Pinpoint the cell where the given text exists, returning its [x, y] midpoint coordinate. 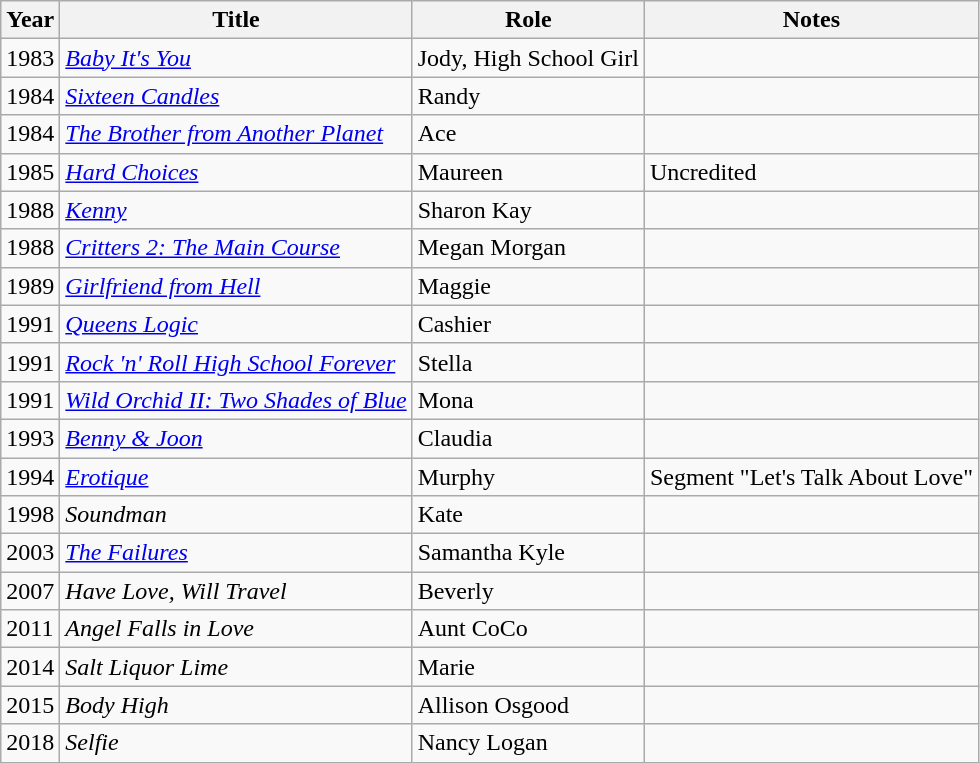
Role [528, 20]
Maggie [528, 286]
Samantha Kyle [528, 553]
Rock 'n' Roll High School Forever [236, 362]
Notes [811, 20]
1998 [30, 515]
Randy [528, 96]
Maureen [528, 172]
Title [236, 20]
1994 [30, 477]
The Brother from Another Planet [236, 134]
Queens Logic [236, 324]
Kenny [236, 210]
Cashier [528, 324]
Sharon Kay [528, 210]
2007 [30, 591]
Erotique [236, 477]
Beverly [528, 591]
Body High [236, 705]
2003 [30, 553]
Allison Osgood [528, 705]
Benny & Joon [236, 438]
Critters 2: The Main Course [236, 248]
Girlfriend from Hell [236, 286]
Murphy [528, 477]
1985 [30, 172]
Aunt CoCo [528, 629]
Mona [528, 400]
Stella [528, 362]
1983 [30, 58]
Selfie [236, 743]
2014 [30, 667]
2018 [30, 743]
Angel Falls in Love [236, 629]
Kate [528, 515]
Baby It's You [236, 58]
Claudia [528, 438]
Wild Orchid II: Two Shades of Blue [236, 400]
Nancy Logan [528, 743]
Megan Morgan [528, 248]
Jody, High School Girl [528, 58]
Hard Choices [236, 172]
1993 [30, 438]
Segment "Let's Talk About Love" [811, 477]
Ace [528, 134]
Year [30, 20]
Soundman [236, 515]
Uncredited [811, 172]
Have Love, Will Travel [236, 591]
2011 [30, 629]
2015 [30, 705]
Sixteen Candles [236, 96]
Marie [528, 667]
The Failures [236, 553]
1989 [30, 286]
Salt Liquor Lime [236, 667]
